Scan for the cell matching the given text and deliver its (X, Y) coordinate at center. 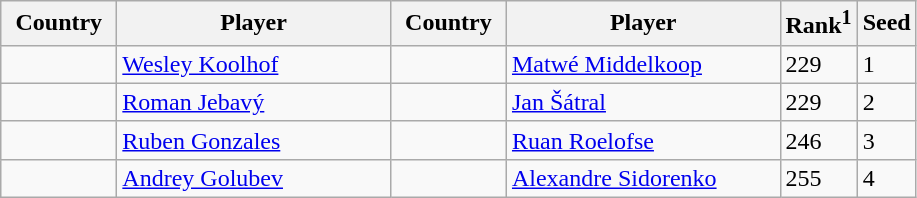
Andrey Golubev (254, 178)
Jan Šátral (643, 102)
Matwé Middelkoop (643, 64)
4 (886, 178)
Roman Jebavý (254, 102)
Seed (886, 24)
Wesley Koolhof (254, 64)
3 (886, 140)
Alexandre Sidorenko (643, 178)
Ruben Gonzales (254, 140)
255 (818, 178)
1 (886, 64)
246 (818, 140)
Rank1 (818, 24)
2 (886, 102)
Ruan Roelofse (643, 140)
